Identify which cell holds the provided text, then report its [X, Y] central coordinate. 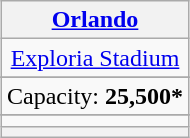
Capacity: 25,500* [94, 96]
Exploria Stadium [94, 58]
Orlando [94, 20]
